Locate the cell with the specified text and output its (x, y) center coordinate. 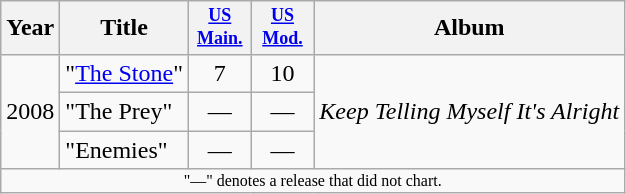
"—" denotes a release that did not chart. (313, 181)
Year (30, 28)
"Enemies" (124, 150)
10 (282, 73)
Title (124, 28)
7 (220, 73)
Album (470, 28)
USMod. (282, 28)
"The Stone" (124, 73)
2008 (30, 111)
"The Prey" (124, 111)
USMain. (220, 28)
Keep Telling Myself It's Alright (470, 111)
